Output the (x, y) coordinate of the center of the cell containing the given text.  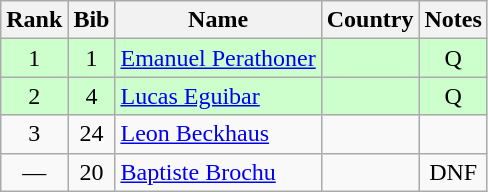
Lucas Eguibar (218, 96)
Rank (34, 20)
— (34, 172)
Baptiste Brochu (218, 172)
4 (92, 96)
DNF (453, 172)
Notes (453, 20)
20 (92, 172)
Emanuel Perathoner (218, 58)
3 (34, 134)
Leon Beckhaus (218, 134)
Country (370, 20)
Bib (92, 20)
Name (218, 20)
24 (92, 134)
2 (34, 96)
